For the text-containing cell, return its midpoint in [x, y] coordinate format. 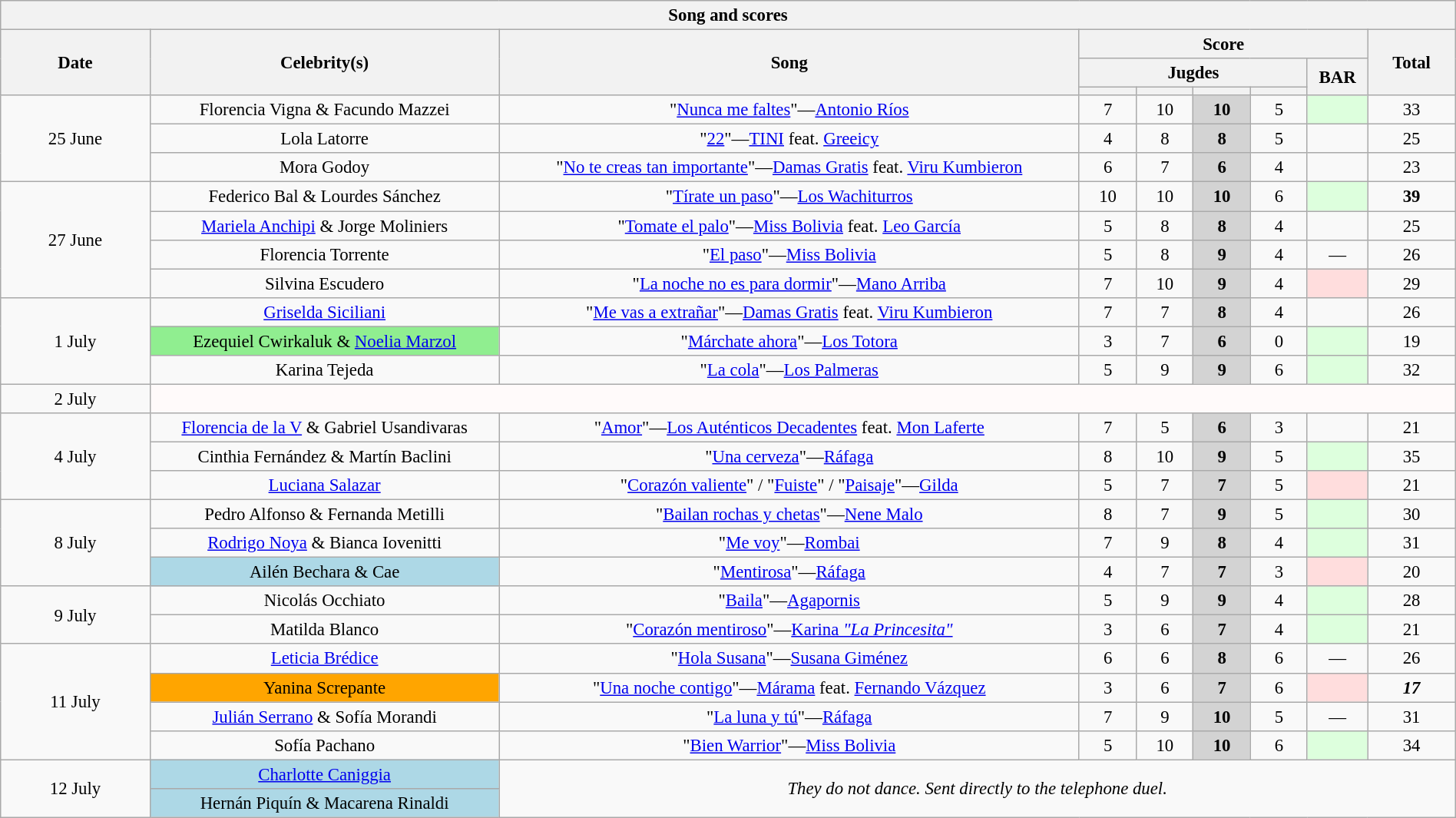
1 July [75, 341]
"Corazón mentiroso"—Karina "La Princesita" [789, 630]
"Márchate ahora"—Los Totora [789, 341]
"La luna y tú"—Ráfaga [789, 717]
Song [789, 63]
Yanina Screpante [324, 687]
Cinthia Fernández & Martín Baclini [324, 456]
Celebrity(s) [324, 63]
"Me voy"—Rombai [789, 543]
"Mentirosa"—Ráfaga [789, 572]
Mora Godoy [324, 168]
Ailén Bechara & Cae [324, 572]
32 [1411, 370]
12 July [75, 788]
"No te creas tan importante"—Damas Gratis feat. Viru Kumbieron [789, 168]
Ezequiel Cwirkaluk & Noelia Marzol [324, 341]
23 [1411, 168]
Nicolás Occhiato [324, 601]
30 [1411, 515]
"Corazón valiente" / "Fuiste" / "Paisaje"—Gilda [789, 485]
"El paso"—Miss Bolivia [789, 254]
17 [1411, 687]
Silvina Escudero [324, 283]
Florencia Torrente [324, 254]
"La cola"—Los Palmeras [789, 370]
25 June [75, 138]
39 [1411, 197]
"Me vas a extrañar"—Damas Gratis feat. Viru Kumbieron [789, 312]
Leticia Brédice [324, 659]
Mariela Anchipi & Jorge Moliniers [324, 226]
Griselda Siciliani [324, 312]
"Tírate un paso"—Los Wachiturros [789, 197]
Florencia Vigna & Facundo Mazzei [324, 110]
Lola Latorre [324, 139]
Rodrigo Noya & Bianca Iovenitti [324, 543]
Karina Tejeda [324, 370]
"22"—TINI feat. Greeicy [789, 139]
9 July [75, 614]
4 July [75, 456]
35 [1411, 456]
28 [1411, 601]
27 June [75, 240]
Florencia de la V & Gabriel Usandivaras [324, 428]
Song and scores [728, 15]
Julián Serrano & Sofía Morandi [324, 717]
"Nunca me faltes"—Antonio Ríos [789, 110]
Jugdes [1193, 73]
20 [1411, 572]
"Una noche contigo"—Márama feat. Fernando Vázquez [789, 687]
Hernán Piquín & Macarena Rinaldi [324, 803]
"La noche no es para dormir"—Mano Arriba [789, 283]
33 [1411, 110]
Federico Bal & Lourdes Sánchez [324, 197]
BAR [1337, 77]
"Tomate el palo"—Miss Bolivia feat. Leo García [789, 226]
Pedro Alfonso & Fernanda Metilli [324, 515]
19 [1411, 341]
"Baila"—Agapornis [789, 601]
They do not dance. Sent directly to the telephone duel. [977, 788]
34 [1411, 745]
11 July [75, 702]
29 [1411, 283]
Charlotte Caniggia [324, 774]
0 [1279, 341]
"Bien Warrior"—Miss Bolivia [789, 745]
2 July [75, 399]
"Bailan rochas y chetas"—Nene Malo [789, 515]
Sofía Pachano [324, 745]
"Hola Susana"—Susana Giménez [789, 659]
Score [1223, 45]
"Amor"—Los Auténticos Decadentes feat. Mon Laferte [789, 428]
Matilda Blanco [324, 630]
8 July [75, 544]
Luciana Salazar [324, 485]
"Una cerveza"—Ráfaga [789, 456]
Date [75, 63]
Total [1411, 63]
